Find where the given text appears and provide that cell's center as (x, y) coordinate. 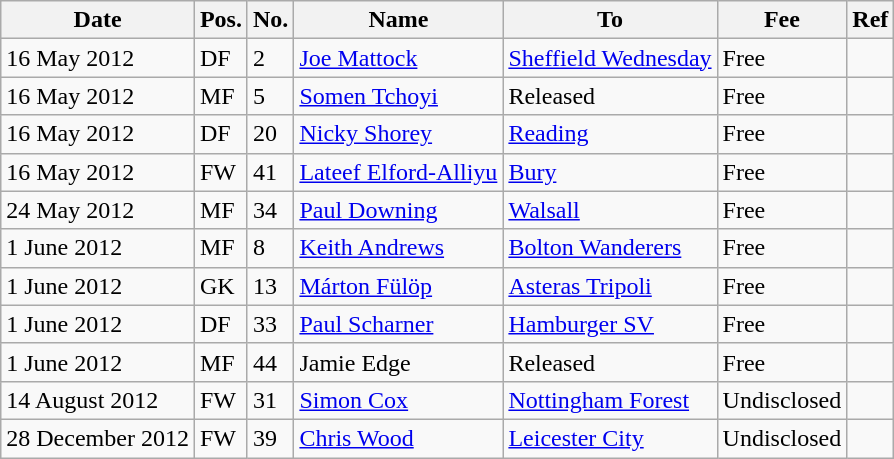
Simon Cox (398, 400)
Nicky Shorey (398, 134)
Ref (870, 20)
No. (270, 20)
Joe Mattock (398, 58)
33 (270, 324)
To (610, 20)
Reading (610, 134)
Hamburger SV (610, 324)
5 (270, 96)
24 May 2012 (98, 210)
Chris Wood (398, 438)
Name (398, 20)
Walsall (610, 210)
Márton Fülöp (398, 286)
Somen Tchoyi (398, 96)
14 August 2012 (98, 400)
Date (98, 20)
Sheffield Wednesday (610, 58)
13 (270, 286)
GK (220, 286)
Leicester City (610, 438)
Bolton Wanderers (610, 248)
Nottingham Forest (610, 400)
20 (270, 134)
Pos. (220, 20)
Jamie Edge (398, 362)
41 (270, 172)
Bury (610, 172)
28 December 2012 (98, 438)
Paul Downing (398, 210)
Fee (782, 20)
Keith Andrews (398, 248)
Asteras Tripoli (610, 286)
39 (270, 438)
Lateef Elford-Alliyu (398, 172)
34 (270, 210)
8 (270, 248)
Paul Scharner (398, 324)
31 (270, 400)
44 (270, 362)
2 (270, 58)
